Determine the [x, y] coordinate at the center of the cell enclosing the given text.  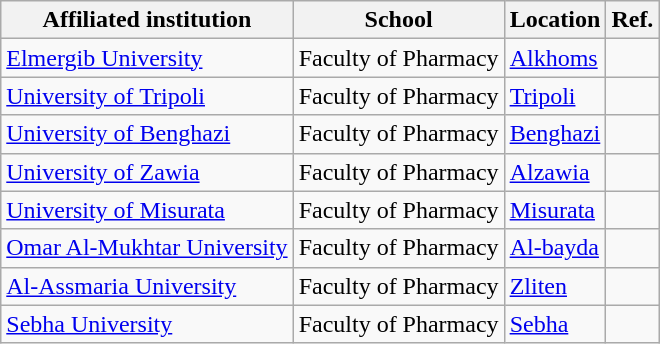
Ref. [632, 20]
Misurata [555, 210]
Sebha University [147, 324]
University of Benghazi [147, 134]
Omar Al-Mukhtar University [147, 248]
Location [555, 20]
Sebha [555, 324]
Alkhoms [555, 58]
Tripoli [555, 96]
Elmergib University [147, 58]
Al-Assmaria University [147, 286]
Benghazi [555, 134]
University of Zawia [147, 172]
University of Misurata [147, 210]
Zliten [555, 286]
School [398, 20]
Affiliated institution [147, 20]
Al-bayda [555, 248]
Alzawia [555, 172]
University of Tripoli [147, 96]
